Capture the cell that displays the provided text and extract its (X, Y) central coordinate. 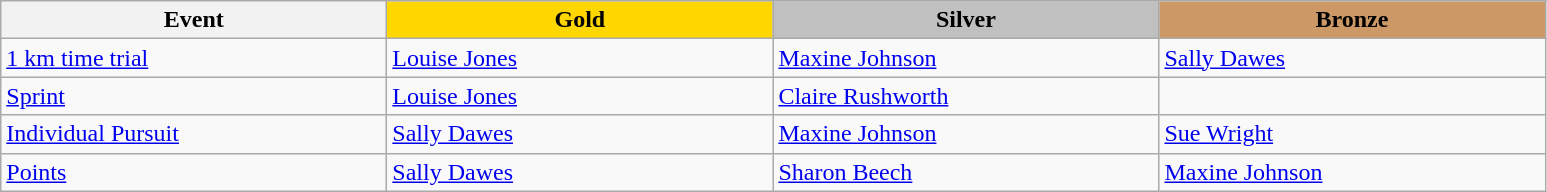
Gold (580, 20)
Claire Rushworth (966, 96)
Sprint (194, 96)
Points (194, 172)
Sue Wright (1352, 134)
Individual Pursuit (194, 134)
Event (194, 20)
1 km time trial (194, 58)
Bronze (1352, 20)
Sharon Beech (966, 172)
Silver (966, 20)
